Return the (X, Y) coordinate for the center point of the cell that contains the specified text.  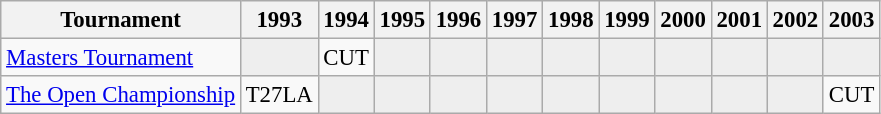
1995 (402, 20)
2000 (683, 20)
1996 (458, 20)
Masters Tournament (121, 58)
1997 (515, 20)
Tournament (121, 20)
The Open Championship (121, 95)
1998 (571, 20)
1994 (346, 20)
2002 (795, 20)
1993 (279, 20)
T27LA (279, 95)
1999 (627, 20)
2001 (739, 20)
2003 (851, 20)
